From the cell containing the given text, extract its center point as [x, y] coordinate. 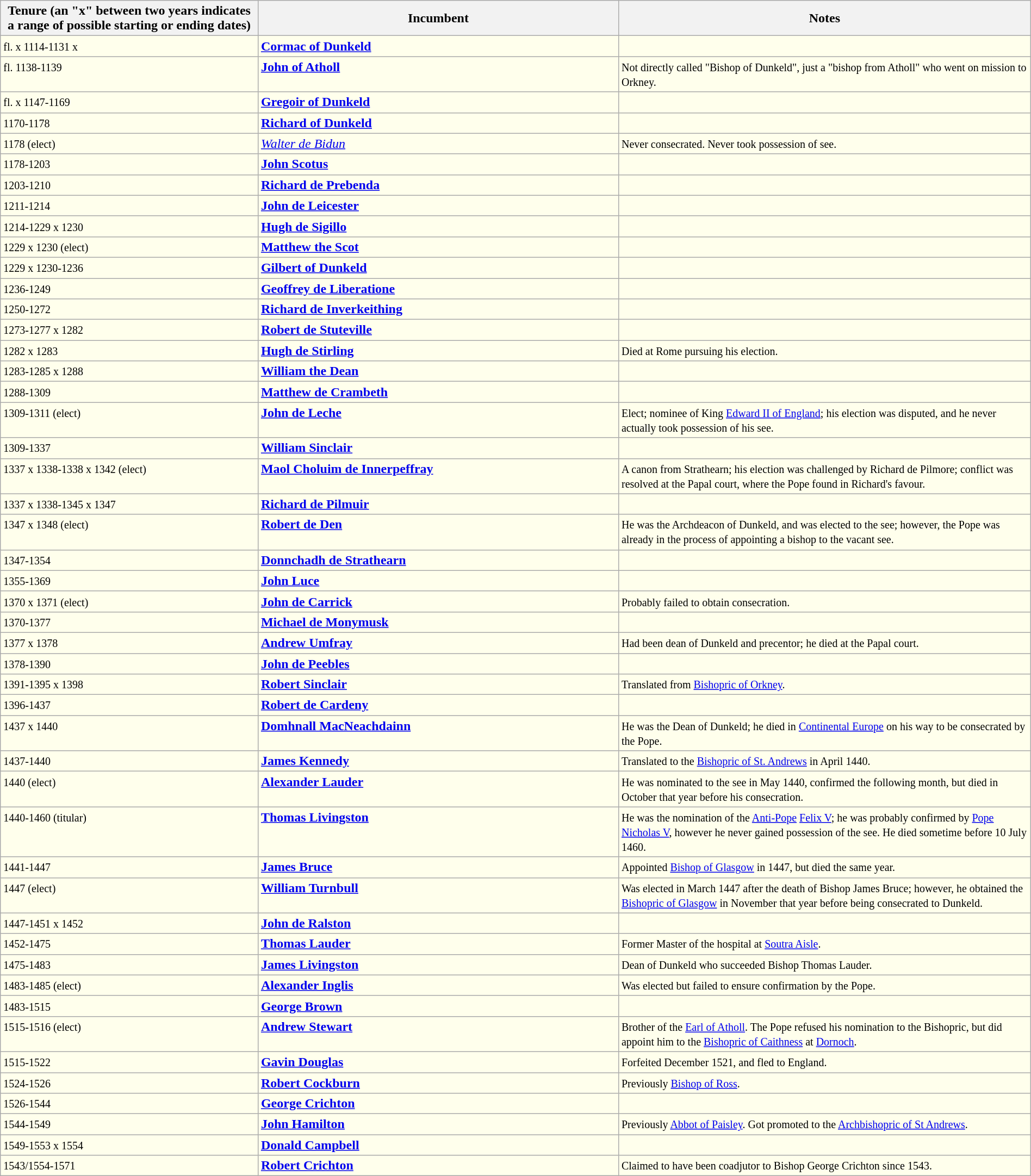
Notes [824, 18]
Robert Sinclair [438, 685]
1391-1395 x 1398 [129, 685]
Probably failed to obtain consecration. [824, 601]
Andrew Stewart [438, 1034]
Not directly called "Bishop of Dunkeld", just a "bishop from Atholl" who went on mission to Orkney. [824, 74]
Brother of the Earl of Atholl. The Pope refused his nomination to the Bishopric, but did appoint him to the Bishopric of Caithness at Dornoch. [824, 1034]
Michael de Monymusk [438, 622]
1178-1203 [129, 164]
John de Leche [438, 420]
Forfeited December 1521, and fled to England. [824, 1062]
Thomas Lauder [438, 944]
Former Master of the hospital at Soutra Aisle. [824, 944]
1273-1277 x 1282 [129, 330]
Hugh de Sigillo [438, 226]
John de Ralston [438, 923]
John Scotus [438, 164]
John Hamilton [438, 1124]
1515-1516 (elect) [129, 1034]
Richard de Inverkeithing [438, 309]
1337 x 1338-1338 x 1342 (elect) [129, 476]
James Bruce [438, 867]
James Kennedy [438, 761]
John of Atholl [438, 74]
1549-1553 x 1554 [129, 1145]
1452-1475 [129, 944]
1483-1515 [129, 1006]
Robert Crichton [438, 1166]
1440 (elect) [129, 789]
Andrew Umfray [438, 643]
1544-1549 [129, 1124]
1211-1214 [129, 206]
1483-1485 (elect) [129, 985]
Gregoir of Dunkeld [438, 102]
Had been dean of Dunkeld and precentor; he died at the Papal court. [824, 643]
Robert de Stuteville [438, 330]
John de Carrick [438, 601]
1203-1210 [129, 185]
fl. x 1114-1131 x [129, 46]
1288-1309 [129, 392]
1250-1272 [129, 309]
Robert Cockburn [438, 1082]
1229 x 1230 (elect) [129, 247]
1524-1526 [129, 1082]
Thomas Livingston [438, 832]
Never consecrated. Never took possession of see. [824, 144]
1475-1483 [129, 965]
1229 x 1230-1236 [129, 267]
Richard de Pilmuir [438, 504]
1515-1522 [129, 1062]
1526-1544 [129, 1104]
fl. x 1147-1169 [129, 102]
Previously Abbot of Paisley. Got promoted to the Archbishopric of St Andrews. [824, 1124]
Robert de Den [438, 532]
Translated to the Bishopric of St. Andrews in April 1440. [824, 761]
1347 x 1348 (elect) [129, 532]
Donald Campbell [438, 1145]
1214-1229 x 1230 [129, 226]
William Sinclair [438, 448]
1378-1390 [129, 664]
1309-1311 (elect) [129, 420]
1440-1460 (titular) [129, 832]
Died at Rome pursuing his election. [824, 351]
1337 x 1338-1345 x 1347 [129, 504]
He was the Dean of Dunkeld; he died in Continental Europe on his way to be consecrated by the Pope. [824, 733]
Alexander Lauder [438, 789]
Richard of Dunkeld [438, 123]
Gilbert of Dunkeld [438, 267]
John Luce [438, 581]
Richard de Prebenda [438, 185]
Translated from Bishopric of Orkney. [824, 685]
Incumbent [438, 18]
William the Dean [438, 371]
1170-1178 [129, 123]
Maol Choluim de Innerpeffray [438, 476]
1355-1369 [129, 581]
Robert de Cardeny [438, 705]
1437 x 1440 [129, 733]
1282 x 1283 [129, 351]
William Turnbull [438, 895]
Claimed to have been coadjutor to Bishop George Crichton since 1543. [824, 1166]
1441-1447 [129, 867]
Walter de Bidun [438, 144]
1396-1437 [129, 705]
Appointed Bishop of Glasgow in 1447, but died the same year. [824, 867]
John de Leicester [438, 206]
Was elected but failed to ensure confirmation by the Pope. [824, 985]
Tenure (an "x" between two years indicates a range of possible starting or ending dates) [129, 18]
1447 (elect) [129, 895]
fl. 1138-1139 [129, 74]
Geoffrey de Liberatione [438, 289]
Previously Bishop of Ross. [824, 1082]
1437-1440 [129, 761]
James Livingston [438, 965]
1370 x 1371 (elect) [129, 601]
1543/1554-1571 [129, 1166]
1178 (elect) [129, 144]
He was nominated to the see in May 1440, confirmed the following month, but died in October that year before his consecration. [824, 789]
Dean of Dunkeld who succeeded Bishop Thomas Lauder. [824, 965]
1309-1337 [129, 448]
He was the Archdeacon of Dunkeld, and was elected to the see; however, the Pope was already in the process of appointing a bishop to the vacant see. [824, 532]
1377 x 1378 [129, 643]
1347-1354 [129, 560]
1236-1249 [129, 289]
Domhnall MacNeachdainn [438, 733]
1370-1377 [129, 622]
1447-1451 x 1452 [129, 923]
Elect; nominee of King Edward II of England; his election was disputed, and he never actually took possession of his see. [824, 420]
George Brown [438, 1006]
Alexander Inglis [438, 985]
Matthew the Scot [438, 247]
Matthew de Crambeth [438, 392]
1283-1285 x 1288 [129, 371]
Gavin Douglas [438, 1062]
Cormac of Dunkeld [438, 46]
John de Peebles [438, 664]
Hugh de Stirling [438, 351]
George Crichton [438, 1104]
Donnchadh de Strathearn [438, 560]
